For the text-containing cell, return its midpoint in (X, Y) coordinate format. 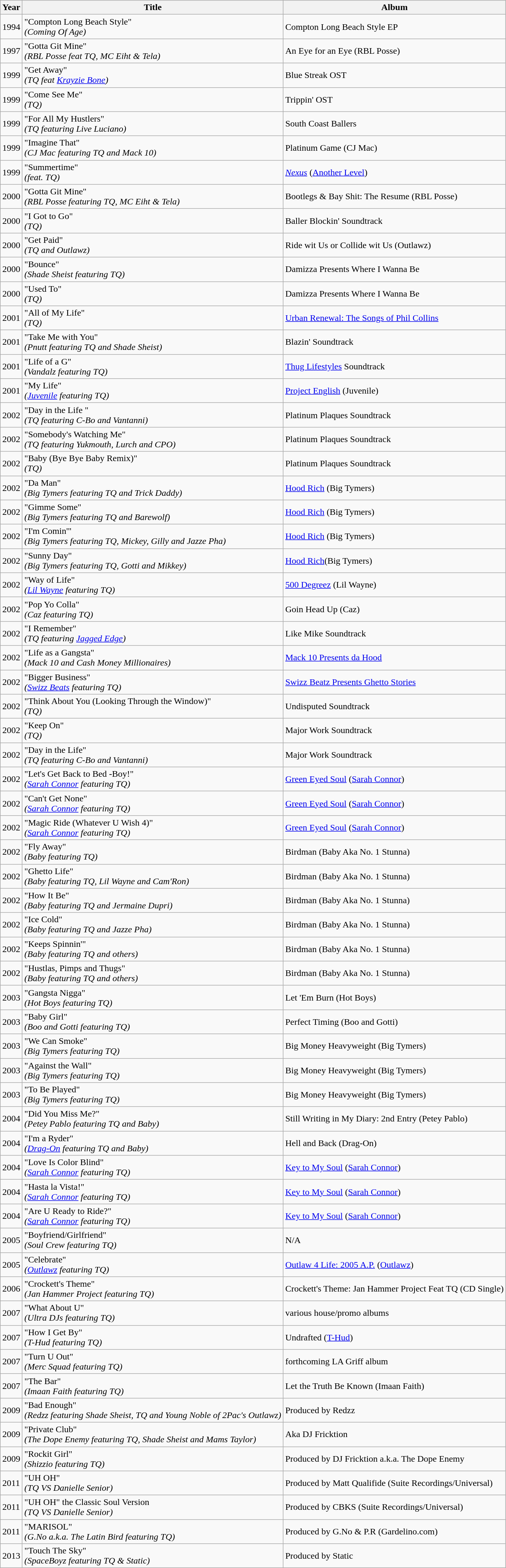
Blue Streak OST (394, 75)
"Bad Enough" (Redzz featuring Shade Sheist, TQ and Young Noble of 2Pac's Outlawz) (153, 1410)
"Ice Cold" (Baby featuring TQ and Jazze Pha) (153, 924)
Bootlegs & Bay Shit: The Resume (RBL Posse) (394, 196)
"Day in the Life" (TQ featuring C-Bo and Vantanni) (153, 755)
"Used To" (TQ) (153, 293)
"Can't Get None" (Sarah Connor featuring TQ) (153, 804)
"UH OH" (TQ VS Danielle Senior) (153, 1483)
various house/promo albums (394, 1313)
"Love Is Color Blind" (Sarah Connor featuring TQ) (153, 1168)
"I'm a Ryder" (Drag-On featuring TQ and Baby) (153, 1143)
Mack 10 Presents da Hood (394, 657)
Produced by G.No & P.R (Gardelino.com) (394, 1532)
Project English (Juvenile) (394, 391)
"Get Away" (TQ feat Krayzie Bone) (153, 75)
"Private Club" (The Dope Enemy featuring TQ, Shade Sheist and Mams Taylor) (153, 1434)
"How It Be" (Baby featuring TQ and Jermaine Dupri) (153, 901)
"I'm Comin'" (Big Tymers featuring TQ, Mickey, Gilly and Jazze Pha) (153, 536)
"Bounce" (Shade Sheist featuring TQ) (153, 269)
Thug Lifestyles Soundtrack (394, 366)
Compton Long Beach Style EP (394, 27)
"Life as a Gangsta" (Mack 10 and Cash Money Millionaires) (153, 657)
"Rockit Girl" (Shizzio featuring TQ) (153, 1459)
Album (394, 7)
Baller Blockin' Soundtrack (394, 221)
"Touch The Sky" (SpaceBoyz featuring TQ & Static) (153, 1556)
forthcoming LA Griff album (394, 1362)
"Ghetto Life" (Baby featuring TQ, Lil Wayne and Cam'Ron) (153, 876)
Undrafted (T-Hud) (394, 1337)
1994 (11, 27)
"MARISOL" (G.No a.k.a. The Latin Bird featuring TQ) (153, 1532)
2006 (11, 1289)
"Let's Get Back to Bed -Boy!" (Sarah Connor featuring TQ) (153, 779)
1997 (11, 51)
Ride wit Us or Collide wit Us (Outlawz) (394, 245)
"I Got to Go" (TQ) (153, 221)
"My Life" (Juvenile featuring TQ) (153, 391)
"I Remember" (TQ featuring Jagged Edge) (153, 633)
"Baby Girl" (Boo and Gotti featuring TQ) (153, 1021)
"Bigger Business" (Swizz Beats featuring TQ) (153, 682)
"Are U Ready to Ride?" (Sarah Connor featuring TQ) (153, 1216)
Hood Rich(Big Tymers) (394, 560)
"Summertime" (feat. TQ) (153, 172)
500 Degreez (Lil Wayne) (394, 585)
"Turn U Out" (Merc Squad featuring TQ) (153, 1362)
An Eye for an Eye (RBL Posse) (394, 51)
Perfect Timing (Boo and Gotti) (394, 1021)
"We Can Smoke" (Big Tymers featuring TQ) (153, 1046)
"Way of Life" (Lil Wayne featuring TQ) (153, 585)
"Gotta Git Mine" (RBL Posse featuring TQ, MC Eiht & Tela) (153, 196)
"Think About You (Looking Through the Window)" (TQ) (153, 707)
"For All My Hustlers" (TQ featuring Live Luciano) (153, 124)
"Somebody's Watching Me" (TQ featuring Yukmouth, Lurch and CPO) (153, 439)
"Sunny Day" (Big Tymers featuring TQ, Gotti and Mikkey) (153, 560)
"Keeps Spinnin'" (Baby featuring TQ and others) (153, 949)
Title (153, 7)
"Hasta la Vista!" (Sarah Connor featuring TQ) (153, 1192)
Let the Truth Be Known (Imaan Faith) (394, 1386)
Produced by Redzz (394, 1410)
Nexus (Another Level) (394, 172)
"Magic Ride (Whatever U Wish 4)" (Sarah Connor featuring TQ) (153, 827)
Outlaw 4 Life: 2005 A.P. (Outlawz) (394, 1265)
"Gotta Git Mine" (RBL Posse feat TQ, MC Eiht & Tela) (153, 51)
"Day in the Life " (TQ featuring C-Bo and Vantanni) (153, 415)
Crockett's Theme: Jan Hammer Project Feat TQ (CD Single) (394, 1289)
"Did You Miss Me?" (Petey Pablo featuring TQ and Baby) (153, 1119)
"Baby (Bye Bye Baby Remix)" (TQ) (153, 463)
"Against the Wall" (Big Tymers featuring TQ) (153, 1070)
Produced by Matt Qualifide (Suite Recordings/Universal) (394, 1483)
"Da Man" (Big Tymers featuring TQ and Trick Daddy) (153, 488)
"Fly Away" (Baby featuring TQ) (153, 852)
"Take Me with You" (Pnutt featuring TQ and Shade Sheist) (153, 342)
Undisputed Soundtrack (394, 707)
Platinum Game (CJ Mac) (394, 148)
Blazin' Soundtrack (394, 342)
"All of My Life" (TQ) (153, 318)
"Compton Long Beach Style" (Coming Of Age) (153, 27)
"Life of a G" (Vandalz featuring TQ) (153, 366)
"Boyfriend/Girlfriend" (Soul Crew featuring TQ) (153, 1240)
Like Mike Soundtrack (394, 633)
South Coast Ballers (394, 124)
Year (11, 7)
"Gangsta Nigga" (Hot Boys featuring TQ) (153, 998)
"UH OH" the Classic Soul Version (TQ VS Danielle Senior) (153, 1507)
"Imagine That" (CJ Mac featuring TQ and Mack 10) (153, 148)
"The Bar" (Imaan Faith featuring TQ) (153, 1386)
Hell and Back (Drag-On) (394, 1143)
"Keep On" (TQ) (153, 730)
N/A (394, 1240)
2013 (11, 1556)
"Gimme Some" (Big Tymers featuring TQ and Barewolf) (153, 512)
"Celebrate" (Outlawz featuring TQ) (153, 1265)
"Come See Me" (TQ) (153, 99)
Aka DJ Fricktion (394, 1434)
Let 'Em Burn (Hot Boys) (394, 998)
Trippin' OST (394, 99)
"Crockett's Theme" (Jan Hammer Project featuring TQ) (153, 1289)
Swizz Beatz Presents Ghetto Stories (394, 682)
Goin Head Up (Caz) (394, 609)
"To Be Played" (Big Tymers featuring TQ) (153, 1095)
Produced by CBKS (Suite Recordings/Universal) (394, 1507)
"What About U" (Ultra DJs featuring TQ) (153, 1313)
"Get Paid" (TQ and Outlawz) (153, 245)
"How I Get By" (T-Hud featuring TQ) (153, 1337)
Produced by Static (394, 1556)
Still Writing in My Diary: 2nd Entry (Petey Pablo) (394, 1119)
"Pop Yo Colla" (Caz featuring TQ) (153, 609)
Urban Renewal: The Songs of Phil Collins (394, 318)
Produced by DJ Fricktion a.k.a. The Dope Enemy (394, 1459)
"Hustlas, Pimps and Thugs" (Baby featuring TQ and others) (153, 973)
